Determine the (X, Y) coordinate at the center of the cell enclosing the given text.  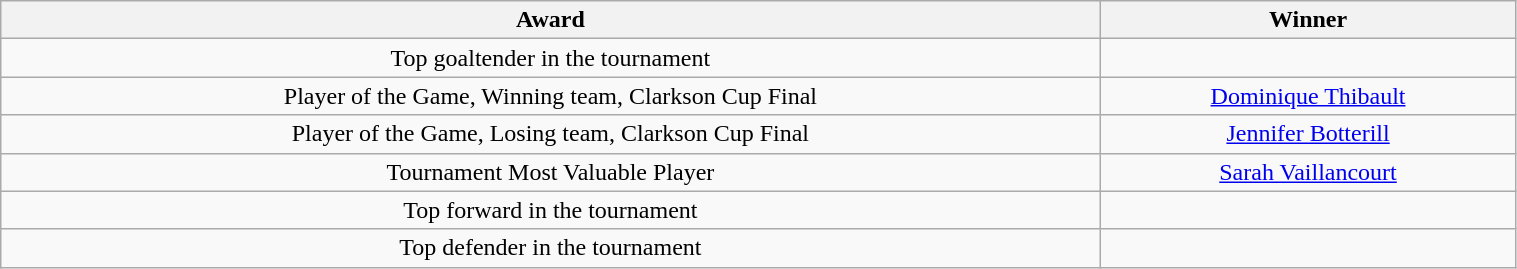
Jennifer Botterill (1308, 134)
Top defender in the tournament (550, 248)
Player of the Game, Winning team, Clarkson Cup Final (550, 96)
Tournament Most Valuable Player (550, 172)
Sarah Vaillancourt (1308, 172)
Top goaltender in the tournament (550, 58)
Player of the Game, Losing team, Clarkson Cup Final (550, 134)
Award (550, 20)
Top forward in the tournament (550, 210)
Winner (1308, 20)
Dominique Thibault (1308, 96)
